Detect which cell encompasses the target text, then output its [x, y] center coordinate. 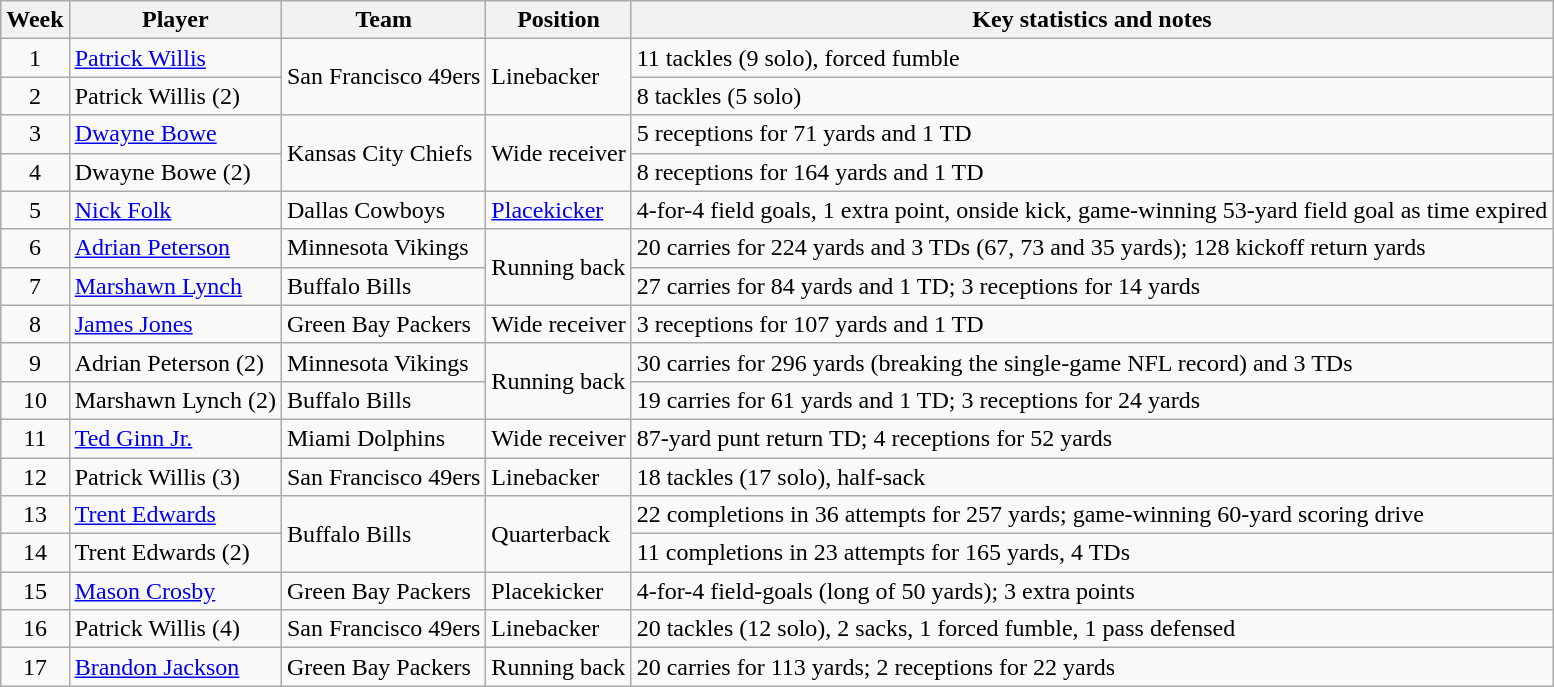
13 [35, 515]
Adrian Peterson (2) [175, 362]
Kansas City Chiefs [383, 153]
30 carries for 296 yards (breaking the single-game NFL record) and 3 TDs [1092, 362]
12 [35, 477]
Patrick Willis (3) [175, 477]
17 [35, 667]
Trent Edwards (2) [175, 553]
8 receptions for 164 yards and 1 TD [1092, 172]
James Jones [175, 324]
Player [175, 20]
8 [35, 324]
2 [35, 96]
18 tackles (17 solo), half-sack [1092, 477]
20 carries for 113 yards; 2 receptions for 22 yards [1092, 667]
4-for-4 field-goals (long of 50 yards); 3 extra points [1092, 591]
16 [35, 629]
Marshawn Lynch [175, 286]
Ted Ginn Jr. [175, 438]
Mason Crosby [175, 591]
Position [558, 20]
Marshawn Lynch (2) [175, 400]
Quarterback [558, 534]
4-for-4 field goals, 1 extra point, onside kick, game-winning 53-yard field goal as time expired [1092, 210]
5 [35, 210]
3 receptions for 107 yards and 1 TD [1092, 324]
6 [35, 248]
Dwayne Bowe (2) [175, 172]
22 completions in 36 attempts for 257 yards; game-winning 60-yard scoring drive [1092, 515]
Dwayne Bowe [175, 134]
Week [35, 20]
19 carries for 61 yards and 1 TD; 3 receptions for 24 yards [1092, 400]
Patrick Willis [175, 58]
20 tackles (12 solo), 2 sacks, 1 forced fumble, 1 pass defensed [1092, 629]
Key statistics and notes [1092, 20]
3 [35, 134]
Dallas Cowboys [383, 210]
4 [35, 172]
27 carries for 84 yards and 1 TD; 3 receptions for 14 yards [1092, 286]
Adrian Peterson [175, 248]
Brandon Jackson [175, 667]
Nick Folk [175, 210]
Trent Edwards [175, 515]
5 receptions for 71 yards and 1 TD [1092, 134]
1 [35, 58]
9 [35, 362]
Team [383, 20]
11 completions in 23 attempts for 165 yards, 4 TDs [1092, 553]
15 [35, 591]
Patrick Willis (4) [175, 629]
Patrick Willis (2) [175, 96]
7 [35, 286]
11 [35, 438]
20 carries for 224 yards and 3 TDs (67, 73 and 35 yards); 128 kickoff return yards [1092, 248]
87-yard punt return TD; 4 receptions for 52 yards [1092, 438]
14 [35, 553]
Miami Dolphins [383, 438]
10 [35, 400]
8 tackles (5 solo) [1092, 96]
11 tackles (9 solo), forced fumble [1092, 58]
